Scan for the cell matching the given text and deliver its (x, y) coordinate at center. 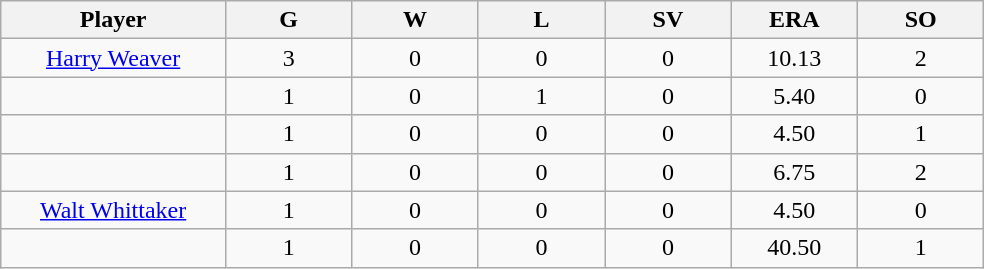
SV (668, 20)
W (415, 20)
ERA (794, 20)
SO (920, 20)
L (541, 20)
Walt Whittaker (114, 210)
G (288, 20)
3 (288, 58)
Player (114, 20)
10.13 (794, 58)
40.50 (794, 248)
Harry Weaver (114, 58)
6.75 (794, 172)
5.40 (794, 96)
